Locate the cell with the specified text and output its (x, y) center coordinate. 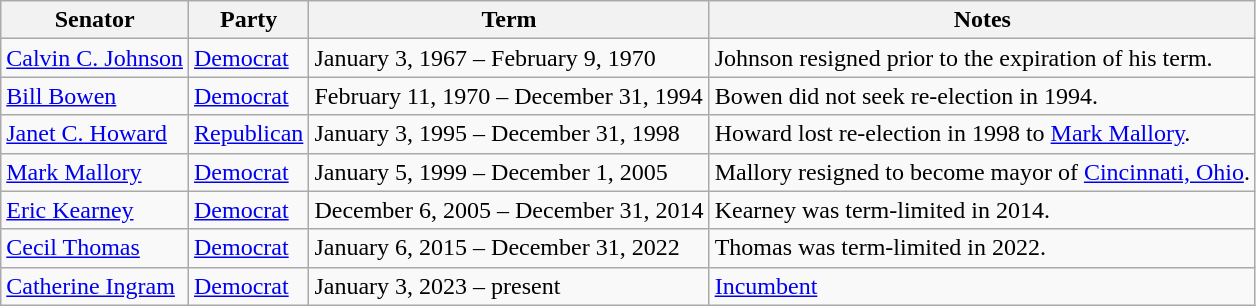
Howard lost re-election in 1998 to Mark Mallory. (982, 134)
January 3, 1967 – February 9, 1970 (509, 58)
Bill Bowen (95, 96)
Term (509, 20)
Catherine Ingram (95, 286)
Mallory resigned to become mayor of Cincinnati, Ohio. (982, 172)
Johnson resigned prior to the expiration of his term. (982, 58)
Mark Mallory (95, 172)
Eric Kearney (95, 210)
January 3, 1995 – December 31, 1998 (509, 134)
Janet C. Howard (95, 134)
February 11, 1970 – December 31, 1994 (509, 96)
Bowen did not seek re-election in 1994. (982, 96)
January 6, 2015 – December 31, 2022 (509, 248)
Kearney was term-limited in 2014. (982, 210)
Thomas was term-limited in 2022. (982, 248)
January 5, 1999 – December 1, 2005 (509, 172)
Republican (249, 134)
Calvin C. Johnson (95, 58)
Party (249, 20)
Senator (95, 20)
Cecil Thomas (95, 248)
December 6, 2005 – December 31, 2014 (509, 210)
Notes (982, 20)
Incumbent (982, 286)
January 3, 2023 – present (509, 286)
